Return the [x, y] coordinate for the center point of the cell that contains the specified text.  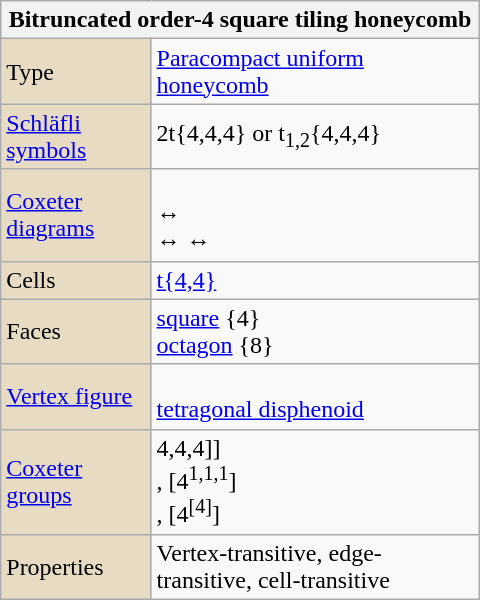
Schläfli symbols [76, 136]
Type [76, 72]
Coxeter diagrams [76, 215]
tetragonal disphenoid [315, 396]
Paracompact uniform honeycomb [315, 72]
2t{4,4,4} or t1,2{4,4,4} [315, 136]
Faces [76, 332]
Properties [76, 566]
Vertex-transitive, edge-transitive, cell-transitive [315, 566]
Coxeter groups [76, 482]
↔ ↔ ↔ [315, 215]
Vertex figure [76, 396]
Cells [76, 280]
t{4,4} [315, 280]
4,4,4]], [41,1,1], [4[4]] [315, 482]
Bitruncated order-4 square tiling honeycomb [240, 20]
square {4}octagon {8} [315, 332]
